Extract the (X, Y) coordinate from the center of the cell holding the provided text.  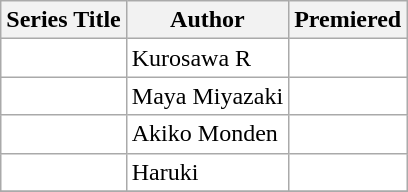
Maya Miyazaki (207, 96)
Premiered (348, 20)
Kurosawa R (207, 58)
Haruki (207, 172)
Series Title (64, 20)
Akiko Monden (207, 134)
Author (207, 20)
